Extract the [X, Y] coordinate from the center of the cell holding the provided text.  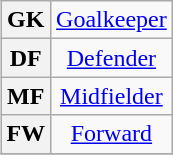
FW [26, 134]
GK [26, 20]
Defender [112, 58]
MF [26, 96]
Goalkeeper [112, 20]
Midfielder [112, 96]
DF [26, 58]
Forward [112, 134]
